Scan for the cell matching the given text and deliver its [X, Y] coordinate at center. 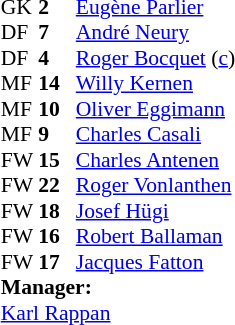
Robert Ballaman [156, 237]
18 [57, 211]
10 [57, 109]
15 [57, 160]
9 [57, 135]
14 [57, 83]
Oliver Eggimann [156, 109]
Roger Vonlanthen [156, 185]
16 [57, 237]
Charles Casali [156, 135]
22 [57, 185]
Charles Antenen [156, 160]
7 [57, 33]
Jacques Fatton [156, 262]
Roger Bocquet (c) [156, 58]
17 [57, 262]
Manager: [118, 287]
Willy Kernen [156, 83]
4 [57, 58]
André Neury [156, 33]
Josef Hügi [156, 211]
